Locate the cell with the specified text and output its (X, Y) center coordinate. 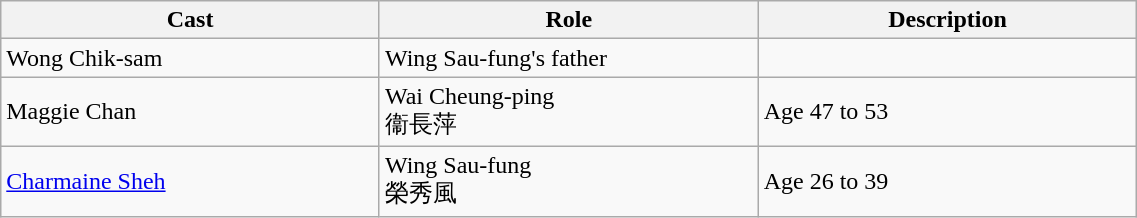
Wing Sau-fung's father (568, 58)
Role (568, 20)
Description (948, 20)
Cast (190, 20)
Charmaine Sheh (190, 181)
Age 47 to 53 (948, 112)
Wing Sau-fung榮秀風 (568, 181)
Wai Cheung-ping衞長萍 (568, 112)
Age 26 to 39 (948, 181)
Maggie Chan (190, 112)
Wong Chik-sam (190, 58)
